Locate the cell with the specified text and output its (x, y) center coordinate. 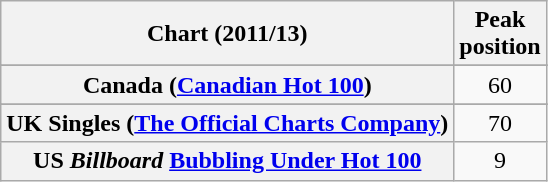
Canada (Canadian Hot 100) (228, 85)
Chart (2011/13) (228, 34)
70 (500, 123)
60 (500, 85)
UK Singles (The Official Charts Company) (228, 123)
Peakposition (500, 34)
US Billboard Bubbling Under Hot 100 (228, 161)
9 (500, 161)
